Return [X, Y] of the center of cell containing provided text 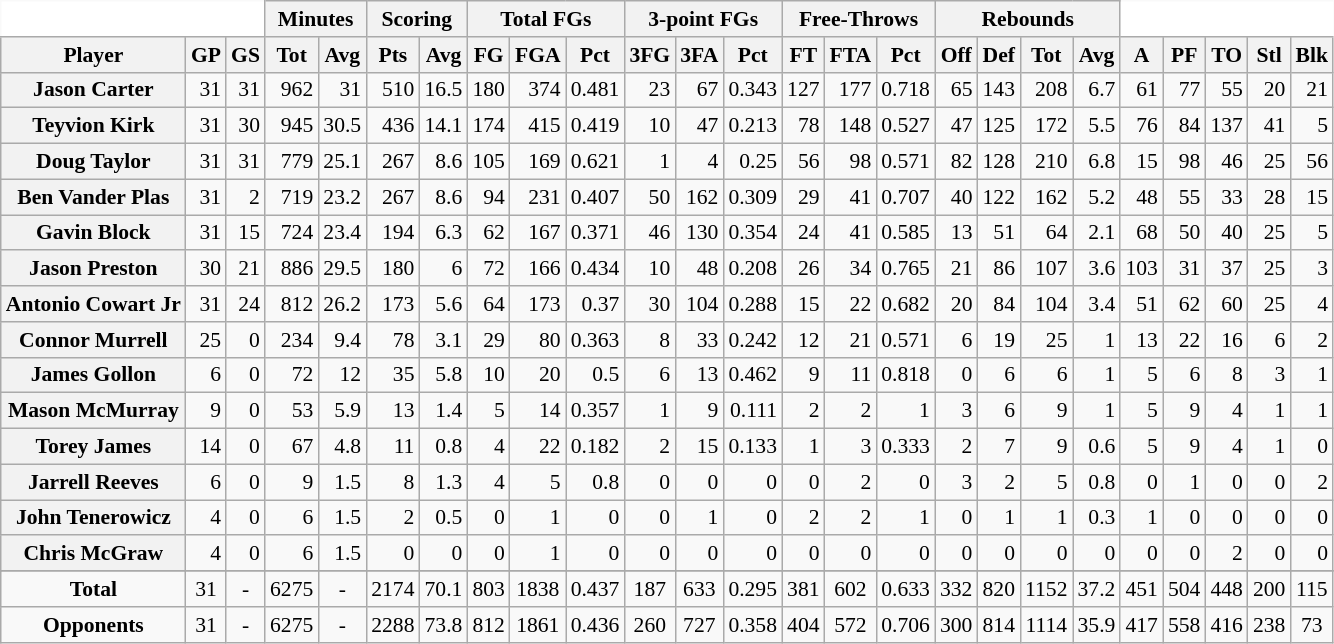
Doug Taylor [94, 162]
Rebounds [1028, 19]
Minutes [316, 19]
0.706 [906, 625]
200 [1270, 589]
28 [1270, 197]
Ben Vander Plas [94, 197]
177 [851, 90]
73 [1312, 625]
GP [206, 55]
1861 [538, 625]
7 [998, 447]
5.2 [1096, 197]
5.8 [443, 375]
0.111 [752, 411]
167 [538, 233]
0.481 [596, 90]
0.363 [596, 340]
208 [1046, 90]
53 [292, 411]
416 [1226, 625]
0.434 [596, 269]
572 [851, 625]
23.2 [342, 197]
0.182 [596, 447]
0.333 [906, 447]
FG [488, 55]
3FG [650, 55]
Jarrell Reeves [94, 482]
504 [1184, 589]
381 [804, 589]
0.718 [906, 90]
76 [1142, 126]
3-point FGs [703, 19]
Pts [392, 55]
Free-Throws [858, 19]
2174 [392, 589]
Jason Carter [94, 90]
Opponents [94, 625]
Chris McGraw [94, 554]
0.213 [752, 126]
0.407 [596, 197]
73.8 [443, 625]
510 [392, 90]
61 [1142, 90]
0.3 [1096, 518]
35 [392, 375]
Scoring [416, 19]
1.3 [443, 482]
0.371 [596, 233]
TO [1226, 55]
332 [956, 589]
0.765 [906, 269]
238 [1270, 625]
107 [1046, 269]
Jason Preston [94, 269]
231 [538, 197]
602 [851, 589]
0.25 [752, 162]
115 [1312, 589]
945 [292, 126]
451 [1142, 589]
727 [699, 625]
0.295 [752, 589]
633 [699, 589]
137 [1226, 126]
Antonio Cowart Jr [94, 304]
23 [650, 90]
PF [1184, 55]
Player [94, 55]
0.6 [1096, 447]
820 [998, 589]
0.707 [906, 197]
FGA [538, 55]
0.208 [752, 269]
Teyvion Kirk [94, 126]
210 [1046, 162]
0.682 [906, 304]
2.1 [1096, 233]
5.5 [1096, 126]
6.3 [443, 233]
122 [998, 197]
4.8 [342, 447]
GS [246, 55]
0.37 [596, 304]
6.7 [1096, 90]
814 [998, 625]
19 [998, 340]
Stl [1270, 55]
68 [1142, 233]
374 [538, 90]
0.309 [752, 197]
0.621 [596, 162]
174 [488, 126]
3.6 [1096, 269]
26 [804, 269]
0.133 [752, 447]
70.1 [443, 589]
300 [956, 625]
143 [998, 90]
0.357 [596, 411]
Off [956, 55]
234 [292, 340]
0.419 [596, 126]
82 [956, 162]
30.5 [342, 126]
5.9 [342, 411]
125 [998, 126]
3.4 [1096, 304]
3.1 [443, 340]
719 [292, 197]
0.585 [906, 233]
23.4 [342, 233]
0.462 [752, 375]
James Gollon [94, 375]
6.8 [1096, 162]
417 [1142, 625]
Mason McMurray [94, 411]
103 [1142, 269]
80 [538, 340]
0.358 [752, 625]
166 [538, 269]
962 [292, 90]
Def [998, 55]
0.436 [596, 625]
148 [851, 126]
16 [1226, 340]
172 [1046, 126]
9.4 [342, 340]
558 [1184, 625]
Blk [1312, 55]
127 [804, 90]
Gavin Block [94, 233]
803 [488, 589]
Total FGs [546, 19]
1152 [1046, 589]
169 [538, 162]
FTA [851, 55]
35.9 [1096, 625]
94 [488, 197]
Torey James [94, 447]
3FA [699, 55]
130 [699, 233]
1.4 [443, 411]
65 [956, 90]
724 [292, 233]
A [1142, 55]
Connor Murrell [94, 340]
448 [1226, 589]
60 [1226, 304]
187 [650, 589]
37.2 [1096, 589]
415 [538, 126]
1114 [1046, 625]
1838 [538, 589]
0.288 [752, 304]
37 [1226, 269]
0.633 [906, 589]
86 [998, 269]
886 [292, 269]
0.242 [752, 340]
436 [392, 126]
194 [392, 233]
29.5 [342, 269]
105 [488, 162]
John Tenerowicz [94, 518]
0.343 [752, 90]
128 [998, 162]
0.437 [596, 589]
Total [94, 589]
0.354 [752, 233]
5.6 [443, 304]
26.2 [342, 304]
77 [1184, 90]
260 [650, 625]
0.527 [906, 126]
16.5 [443, 90]
FT [804, 55]
0.818 [906, 375]
34 [851, 269]
404 [804, 625]
25.1 [342, 162]
2288 [392, 625]
779 [292, 162]
14.1 [443, 126]
